Pinpoint the cell where the given text exists, returning its (X, Y) midpoint coordinate. 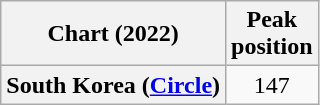
147 (272, 85)
Peakposition (272, 34)
South Korea (Circle) (114, 85)
Chart (2022) (114, 34)
